Search for the cell housing the specified text and yield its (X, Y) center coordinate. 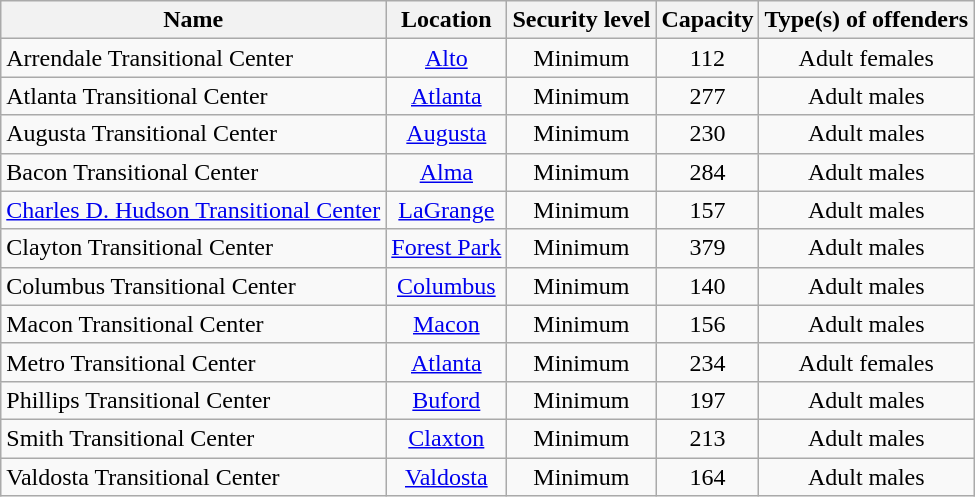
213 (708, 438)
Augusta Transitional Center (194, 134)
234 (708, 362)
379 (708, 248)
Capacity (708, 20)
Type(s) of offenders (866, 20)
Bacon Transitional Center (194, 172)
Smith Transitional Center (194, 438)
Charles D. Hudson Transitional Center (194, 210)
140 (708, 286)
Security level (582, 20)
Columbus (446, 286)
Metro Transitional Center (194, 362)
Phillips Transitional Center (194, 400)
197 (708, 400)
Location (446, 20)
Macon Transitional Center (194, 324)
156 (708, 324)
Arrendale Transitional Center (194, 58)
Alma (446, 172)
Columbus Transitional Center (194, 286)
Atlanta Transitional Center (194, 96)
LaGrange (446, 210)
Augusta (446, 134)
Valdosta (446, 477)
Claxton (446, 438)
Macon (446, 324)
284 (708, 172)
277 (708, 96)
Forest Park (446, 248)
230 (708, 134)
164 (708, 477)
Name (194, 20)
Buford (446, 400)
Alto (446, 58)
112 (708, 58)
157 (708, 210)
Clayton Transitional Center (194, 248)
Valdosta Transitional Center (194, 477)
